Pinpoint the cell where the given text exists, returning its [X, Y] midpoint coordinate. 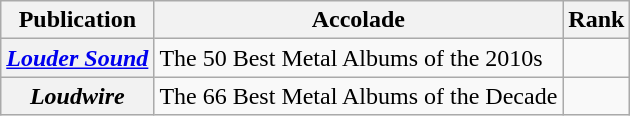
Louder Sound [78, 58]
The 50 Best Metal Albums of the 2010s [358, 58]
Loudwire [78, 96]
Publication [78, 20]
Accolade [358, 20]
The 66 Best Metal Albums of the Decade [358, 96]
Rank [596, 20]
